Detect which cell encompasses the target text, then output its [x, y] center coordinate. 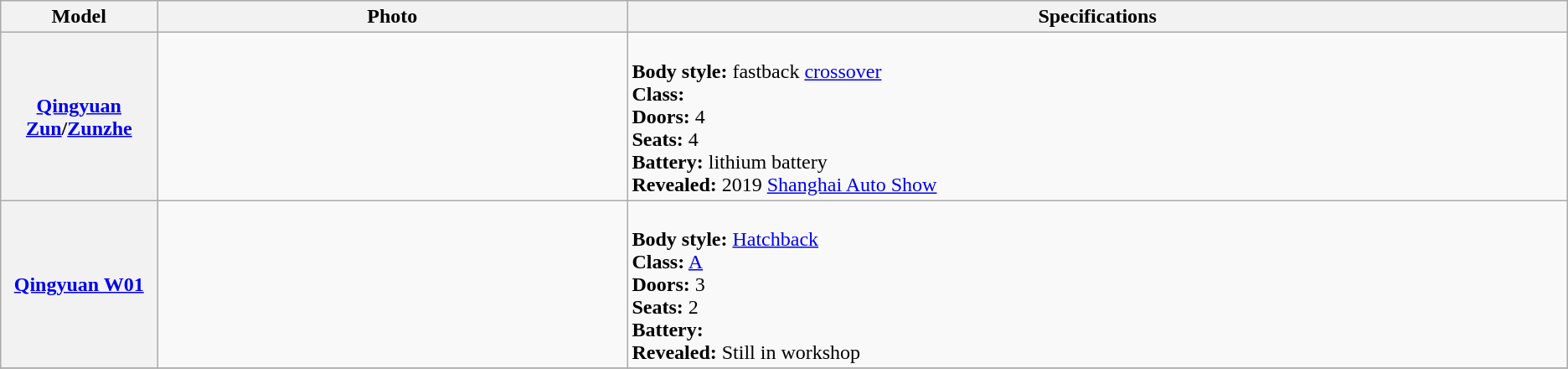
Photo [392, 17]
Qingyuan Zun/Zunzhe [79, 117]
Body style: fastback crossoverClass:Doors: 4Seats: 4Battery: lithium batteryRevealed: 2019 Shanghai Auto Show [1097, 117]
Body style: HatchbackClass: ADoors: 3Seats: 2Battery:Revealed: Still in workshop [1097, 284]
Specifications [1097, 17]
Qingyuan W01 [79, 284]
Model [79, 17]
